Find where the given text appears and provide that cell's center as [X, Y] coordinate. 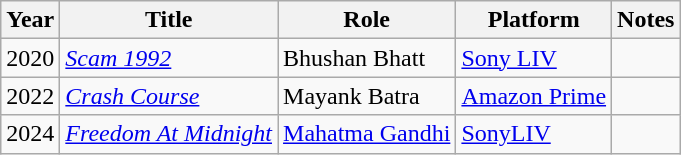
Sony LIV [534, 58]
Mahatma Gandhi [367, 134]
2024 [30, 134]
Mayank Batra [367, 96]
SonyLIV [534, 134]
2022 [30, 96]
Notes [646, 20]
Scam 1992 [169, 58]
Platform [534, 20]
Bhushan Bhatt [367, 58]
Amazon Prime [534, 96]
Role [367, 20]
Year [30, 20]
Freedom At Midnight [169, 134]
Title [169, 20]
2020 [30, 58]
Crash Course [169, 96]
